Determine the [X, Y] coordinate at the center of the cell enclosing the given text.  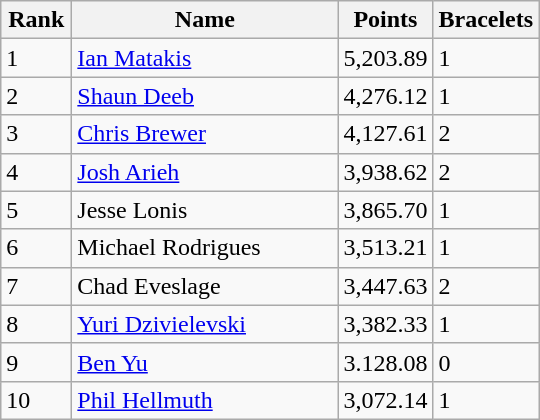
0 [486, 362]
Yuri Dzivielevski [205, 324]
3,072.14 [386, 400]
Ian Matakis [205, 58]
3,447.63 [386, 286]
Shaun Deeb [205, 96]
3,513.21 [386, 248]
Jesse Lonis [205, 210]
3,865.70 [386, 210]
Ben Yu [205, 362]
7 [36, 286]
4,127.61 [386, 134]
Rank [36, 20]
3,382.33 [386, 324]
5 [36, 210]
5,203.89 [386, 58]
Michael Rodrigues [205, 248]
4,276.12 [386, 96]
6 [36, 248]
8 [36, 324]
10 [36, 400]
3,938.62 [386, 172]
Chris Brewer [205, 134]
Name [205, 20]
Points [386, 20]
3.128.08 [386, 362]
Chad Eveslage [205, 286]
4 [36, 172]
9 [36, 362]
Josh Arieh [205, 172]
Phil Hellmuth [205, 400]
3 [36, 134]
Bracelets [486, 20]
